Determine the (X, Y) coordinate at the center of the cell enclosing the given text.  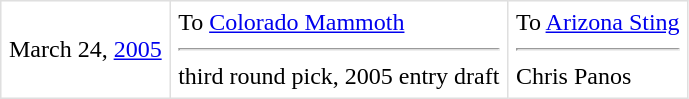
To Colorado Mammoth third round pick, 2005 entry draft (339, 50)
March 24, 2005 (86, 50)
To Arizona Sting Chris Panos (598, 50)
